Locate the cell with the specified text and output its [x, y] center coordinate. 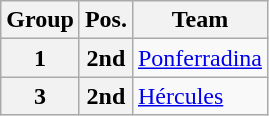
Pos. [106, 20]
1 [40, 58]
3 [40, 96]
Hércules [200, 96]
Ponferradina [200, 58]
Team [200, 20]
Group [40, 20]
